Scan for the cell matching the given text and deliver its (X, Y) coordinate at center. 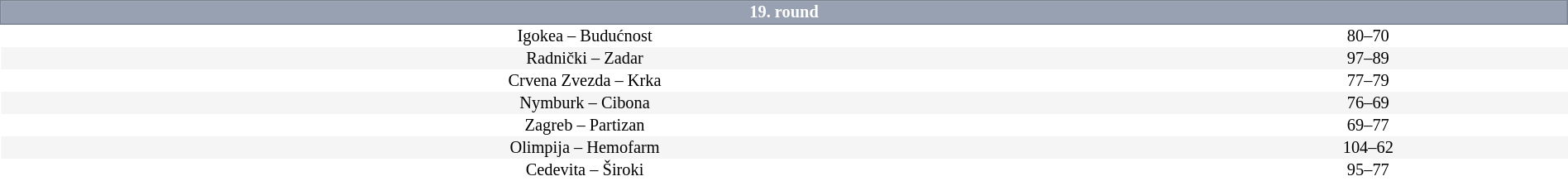
Olimpija – Hemofarm (586, 147)
69–77 (1368, 126)
Cedevita – Široki (586, 170)
95–77 (1368, 170)
Nymburk – Cibona (586, 102)
19. round (784, 12)
Igokea – Budućnost (586, 36)
97–89 (1368, 58)
Radnički – Zadar (586, 58)
80–70 (1368, 36)
Zagreb – Partizan (586, 126)
76–69 (1368, 102)
77–79 (1368, 81)
Crvena Zvezda – Krka (586, 81)
104–62 (1368, 147)
